Return the (X, Y) coordinate for the center point of the cell that contains the specified text.  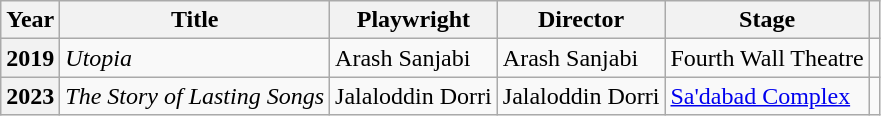
Stage (767, 20)
2019 (30, 58)
2023 (30, 96)
Utopia (195, 58)
Director (581, 20)
Playwright (414, 20)
Year (30, 20)
Title (195, 20)
Sa'dabad Complex (767, 96)
Fourth Wall Theatre (767, 58)
The Story of Lasting Songs (195, 96)
